Provide the (x, y) coordinate of the cell's center where the given text is located.  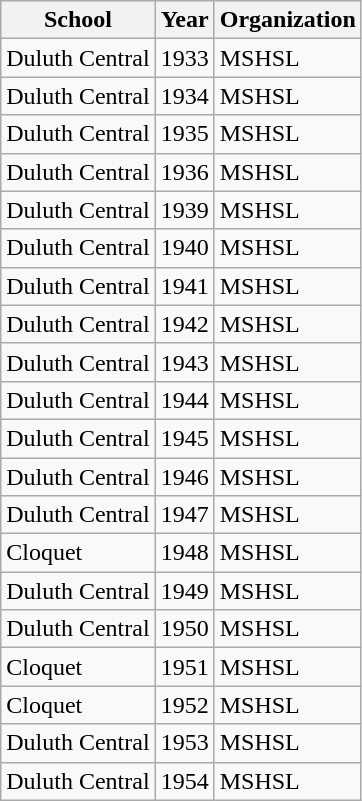
Organization (288, 20)
1948 (184, 553)
Year (184, 20)
School (78, 20)
1949 (184, 591)
1941 (184, 286)
1939 (184, 210)
1933 (184, 58)
1942 (184, 324)
1954 (184, 781)
1950 (184, 629)
1947 (184, 515)
1945 (184, 438)
1934 (184, 96)
1940 (184, 248)
1943 (184, 362)
1944 (184, 400)
1952 (184, 705)
1953 (184, 743)
1951 (184, 667)
1935 (184, 134)
1936 (184, 172)
1946 (184, 477)
